Capture the cell that displays the provided text and extract its [x, y] central coordinate. 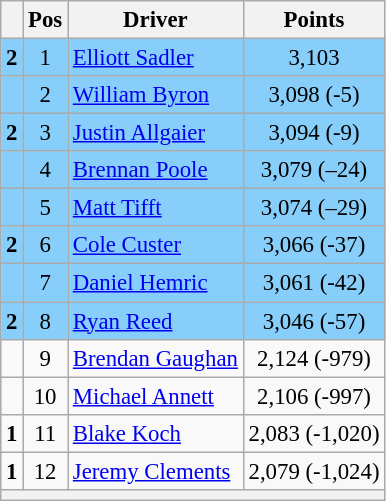
8 [46, 321]
William Byron [156, 95]
3,046 (-57) [314, 321]
12 [46, 471]
2,106 (-997) [314, 396]
2,083 (-1,020) [314, 433]
3,094 (-9) [314, 133]
4 [46, 170]
10 [46, 396]
Driver [156, 20]
Blake Koch [156, 433]
Brendan Gaughan [156, 358]
3,098 (-5) [314, 95]
Daniel Hemric [156, 283]
Matt Tifft [156, 208]
5 [46, 208]
3,074 (–29) [314, 208]
3 [46, 133]
11 [46, 433]
Jeremy Clements [156, 471]
3,066 (-37) [314, 245]
Brennan Poole [156, 170]
3,079 (–24) [314, 170]
Michael Annett [156, 396]
2,079 (-1,024) [314, 471]
Ryan Reed [156, 321]
7 [46, 283]
Cole Custer [156, 245]
9 [46, 358]
6 [46, 245]
Justin Allgaier [156, 133]
2,124 (-979) [314, 358]
3,103 [314, 58]
Pos [46, 20]
Points [314, 20]
Elliott Sadler [156, 58]
3,061 (-42) [314, 283]
